Pinpoint the cell where the given text exists, returning its [x, y] midpoint coordinate. 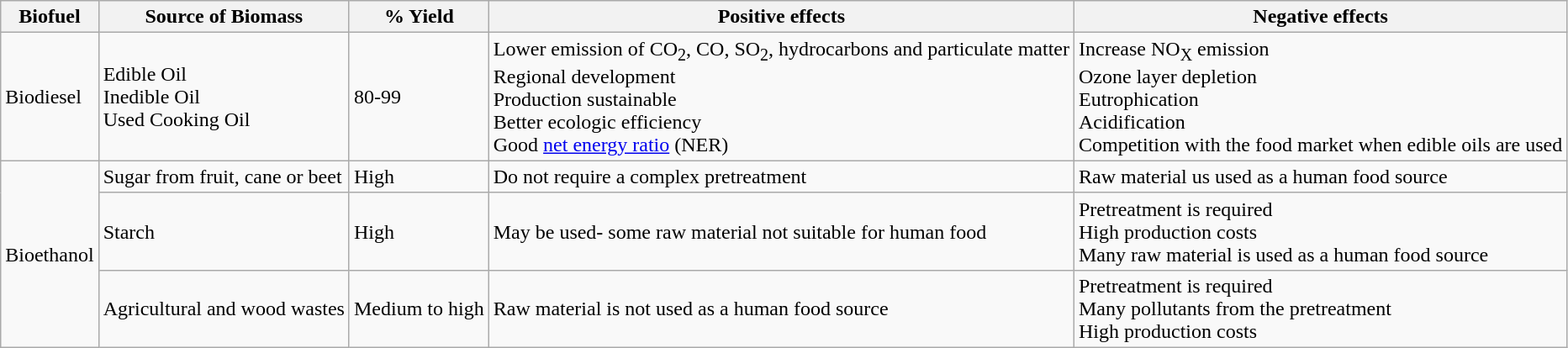
Biodiesel [50, 97]
Medium to high [419, 308]
Raw material us used as a human food source [1320, 177]
Do not require a complex pretreatment [781, 177]
Starch [224, 231]
Source of Biomass [224, 17]
Negative effects [1320, 17]
Edible OilInedible OilUsed Cooking Oil [224, 97]
80-99 [419, 97]
Agricultural and wood wastes [224, 308]
Sugar from fruit, cane or beet [224, 177]
Bioethanol [50, 254]
May be used- some raw material not suitable for human food [781, 231]
Pretreatment is requiredHigh production costsMany raw material is used as a human food source [1320, 231]
Biofuel [50, 17]
Positive effects [781, 17]
Raw material is not used as a human food source [781, 308]
% Yield [419, 17]
Pretreatment is requiredMany pollutants from the pretreatmentHigh production costs [1320, 308]
Increase NOX emissionOzone layer depletionEutrophicationAcidificationCompetition with the food market when edible oils are used [1320, 97]
